Provide the (X, Y) coordinate of the cell's center where the given text is located.  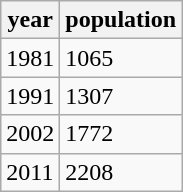
1991 (30, 96)
population (121, 20)
1065 (121, 58)
1307 (121, 96)
1981 (30, 58)
2002 (30, 134)
1772 (121, 134)
2011 (30, 172)
year (30, 20)
2208 (121, 172)
